Determine the [X, Y] coordinate at the center of the cell enclosing the given text.  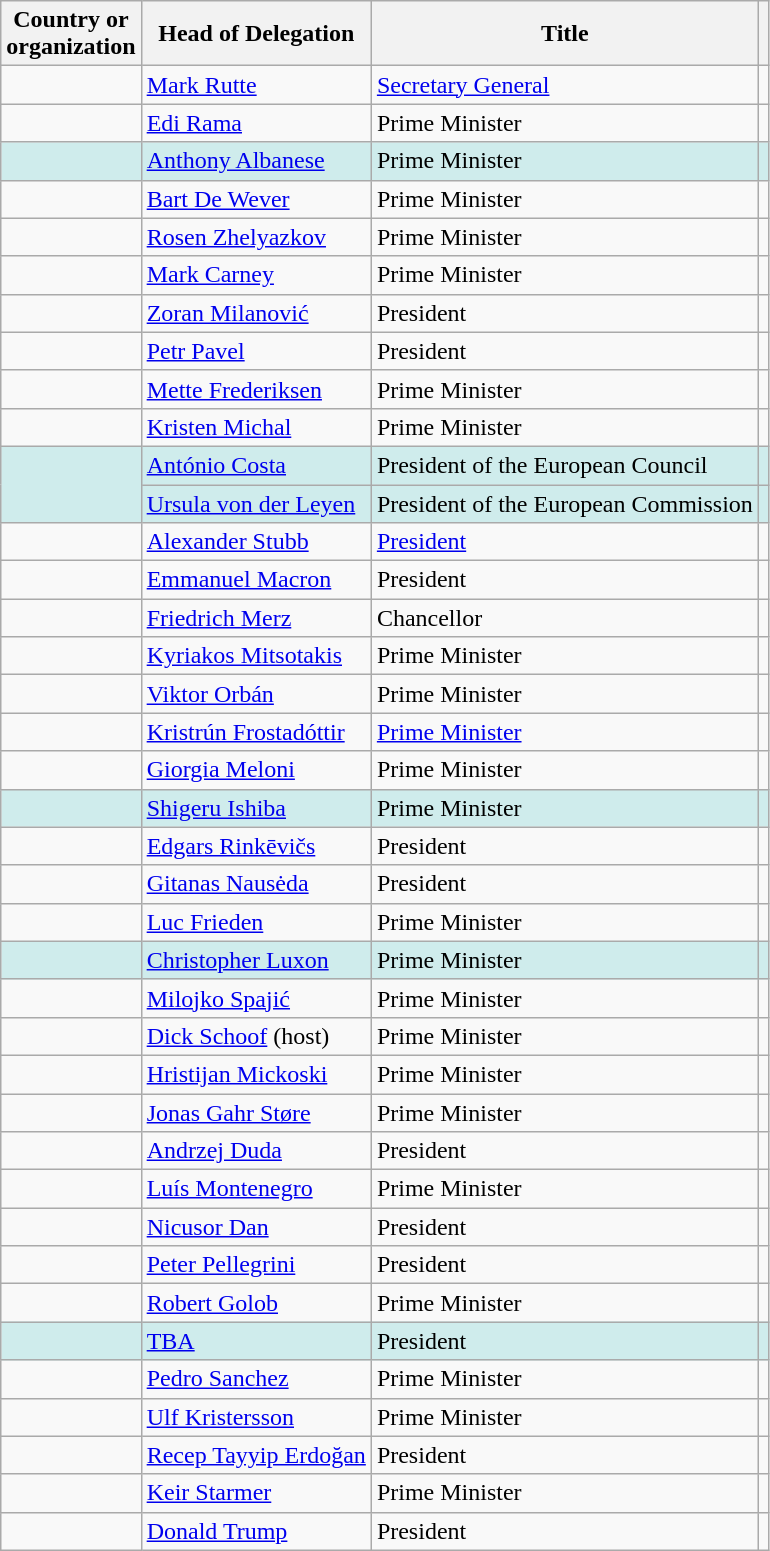
Ulf Kristersson [256, 1417]
Kristen Michal [256, 427]
Shigeru Ishiba [256, 808]
Hristijan Mickoski [256, 1074]
Ursula von der Leyen [256, 503]
Mette Frederiksen [256, 389]
Recep Tayyip Erdoğan [256, 1455]
Donald Trump [256, 1531]
Bart De Wever [256, 199]
Chancellor [564, 618]
President of the European Council [564, 465]
Luc Frieden [256, 922]
Emmanuel Macron [256, 580]
Mark Rutte [256, 85]
Keir Starmer [256, 1493]
Rosen Zhelyazkov [256, 237]
Friedrich Merz [256, 618]
Edgars Rinkēvičs [256, 846]
Anthony Albanese [256, 161]
Secretary General [564, 85]
Alexander Stubb [256, 542]
Pedro Sanchez [256, 1379]
Peter Pellegrini [256, 1265]
Zoran Milanović [256, 313]
Nicusor Dan [256, 1227]
Mark Carney [256, 275]
Kyriakos Mitsotakis [256, 656]
Robert Golob [256, 1303]
Gitanas Nausėda [256, 884]
Title [564, 34]
TBA [256, 1341]
Christopher Luxon [256, 960]
Giorgia Meloni [256, 770]
Andrzej Duda [256, 1151]
Country ororganization [71, 34]
Petr Pavel [256, 351]
Viktor Orbán [256, 694]
Head of Delegation [256, 34]
Jonas Gahr Støre [256, 1113]
Luís Montenegro [256, 1189]
President of the European Commission [564, 503]
Edi Rama [256, 123]
António Costa [256, 465]
Kristrún Frostadóttir [256, 732]
Dick Schoof (host) [256, 1036]
Milojko Spajić [256, 998]
